Find where the given text appears and provide that cell's center as (x, y) coordinate. 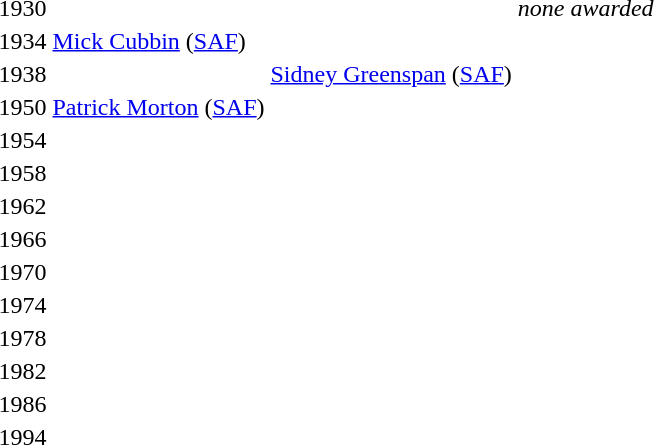
Patrick Morton (SAF) (158, 107)
Sidney Greenspan (SAF) (391, 74)
Mick Cubbin (SAF) (158, 41)
